Provide the [X, Y] coordinate of the cell's center where the given text is located.  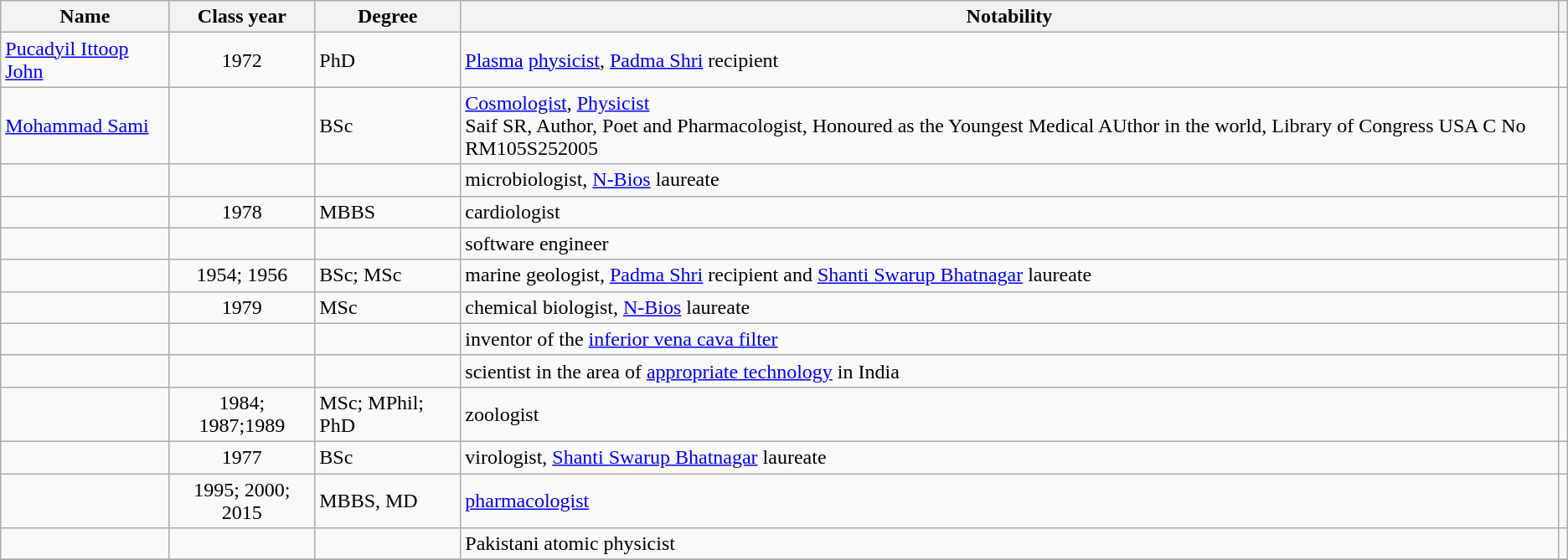
microbiologist, N-Bios laureate [1009, 180]
Notability [1009, 17]
PhD [388, 60]
Class year [242, 17]
1954; 1956 [242, 275]
scientist in the area of appropriate technology in India [1009, 371]
inventor of the inferior vena cava filter [1009, 339]
1972 [242, 60]
1979 [242, 307]
BSc; MSc [388, 275]
software engineer [1009, 244]
chemical biologist, N-Bios laureate [1009, 307]
MBBS, MD [388, 501]
Pucadyil Ittoop John [85, 60]
marine geologist, Padma Shri recipient and Shanti Swarup Bhatnagar laureate [1009, 275]
MSc [388, 307]
MSc; MPhil; PhD [388, 414]
zoologist [1009, 414]
1977 [242, 457]
MBBS [388, 212]
cardiologist [1009, 212]
1995; 2000; 2015 [242, 501]
1984; 1987;1989 [242, 414]
Mohammad Sami [85, 126]
virologist, Shanti Swarup Bhatnagar laureate [1009, 457]
Name [85, 17]
Pakistani atomic physicist [1009, 544]
Degree [388, 17]
1978 [242, 212]
Plasma physicist, Padma Shri recipient [1009, 60]
pharmacologist [1009, 501]
